For the text-containing cell, return its midpoint in (X, Y) coordinate format. 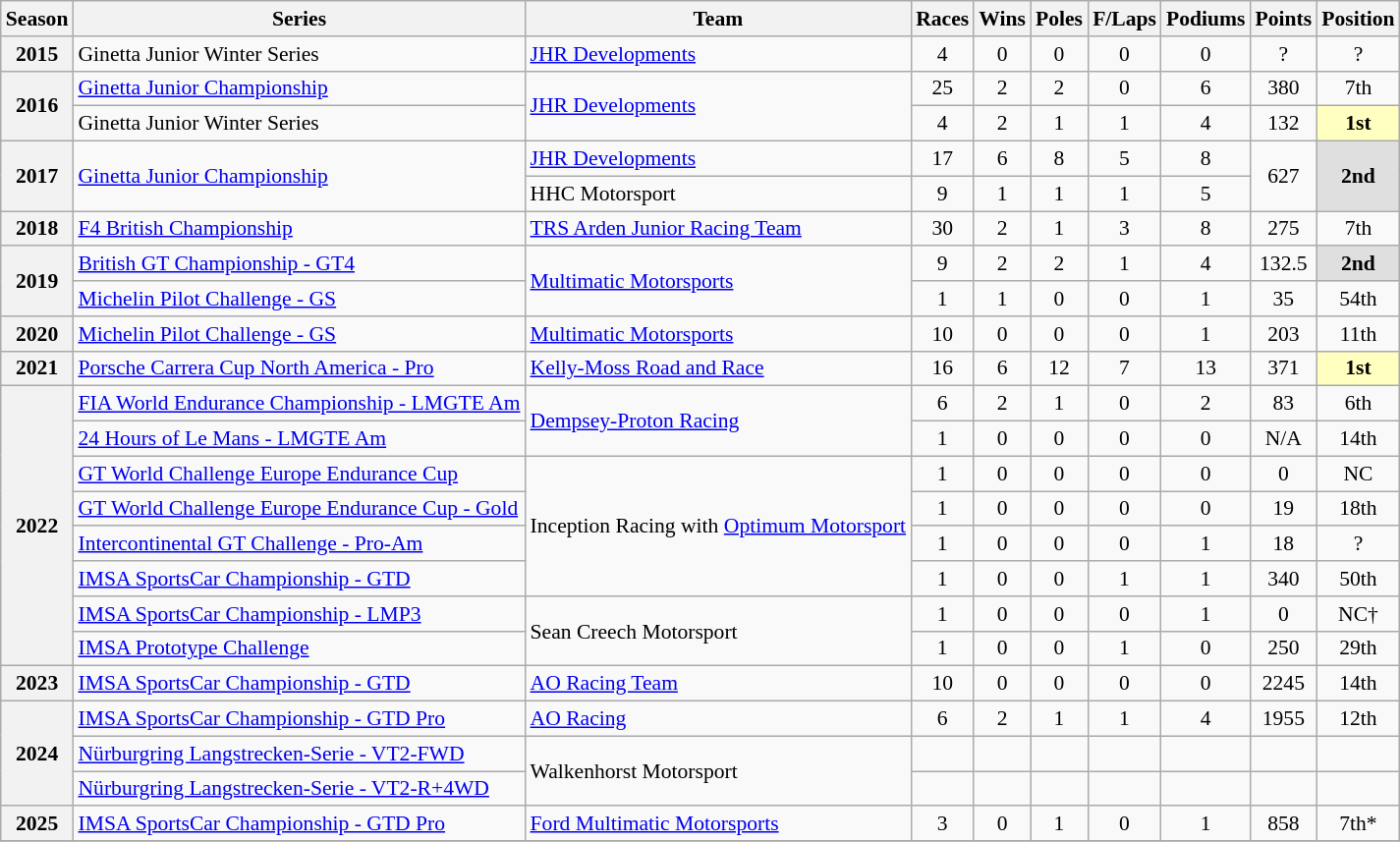
50th (1358, 579)
2025 (37, 824)
Wins (1002, 19)
371 (1283, 368)
7th* (1358, 824)
Sean Creech Motorsport (719, 631)
TRS Arden Junior Racing Team (719, 229)
18th (1358, 509)
12 (1059, 368)
7 (1124, 368)
2020 (37, 334)
18 (1283, 544)
12th (1358, 719)
IMSA SportsCar Championship - LMP3 (299, 614)
Points (1283, 19)
Porsche Carrera Cup North America - Pro (299, 368)
2015 (37, 54)
35 (1283, 299)
FIA World Endurance Championship - LMGTE Am (299, 404)
30 (942, 229)
858 (1283, 824)
2245 (1283, 684)
Kelly-Moss Road and Race (719, 368)
Poles (1059, 19)
29th (1358, 648)
6th (1358, 404)
Walkenhorst Motorsport (719, 770)
Races (942, 19)
54th (1358, 299)
Inception Racing with Optimum Motorsport (719, 526)
2018 (37, 229)
Intercontinental GT Challenge - Pro-Am (299, 544)
2024 (37, 755)
19 (1283, 509)
Ford Multimatic Motorsports (719, 824)
250 (1283, 648)
IMSA Prototype Challenge (299, 648)
British GT Championship - GT4 (299, 264)
Dempsey-Proton Racing (719, 421)
NC (1358, 474)
25 (942, 88)
11th (1358, 334)
F/Laps (1124, 19)
Nürburgring Langstrecken-Serie - VT2-R+4WD (299, 789)
2021 (37, 368)
24 Hours of Le Mans - LMGTE Am (299, 439)
17 (942, 159)
380 (1283, 88)
2017 (37, 177)
F4 British Championship (299, 229)
340 (1283, 579)
2023 (37, 684)
HHC Motorsport (719, 194)
Podiums (1206, 19)
Season (37, 19)
83 (1283, 404)
1955 (1283, 719)
132.5 (1283, 264)
AO Racing Team (719, 684)
NC† (1358, 614)
GT World Challenge Europe Endurance Cup (299, 474)
275 (1283, 229)
N/A (1283, 439)
2016 (37, 106)
AO Racing (719, 719)
16 (942, 368)
13 (1206, 368)
Team (719, 19)
Nürburgring Langstrecken-Serie - VT2-FWD (299, 754)
Series (299, 19)
GT World Challenge Europe Endurance Cup - Gold (299, 509)
2019 (37, 281)
Position (1358, 19)
203 (1283, 334)
132 (1283, 124)
2022 (37, 527)
627 (1283, 177)
